From the cell containing the given text, extract its center point as [x, y] coordinate. 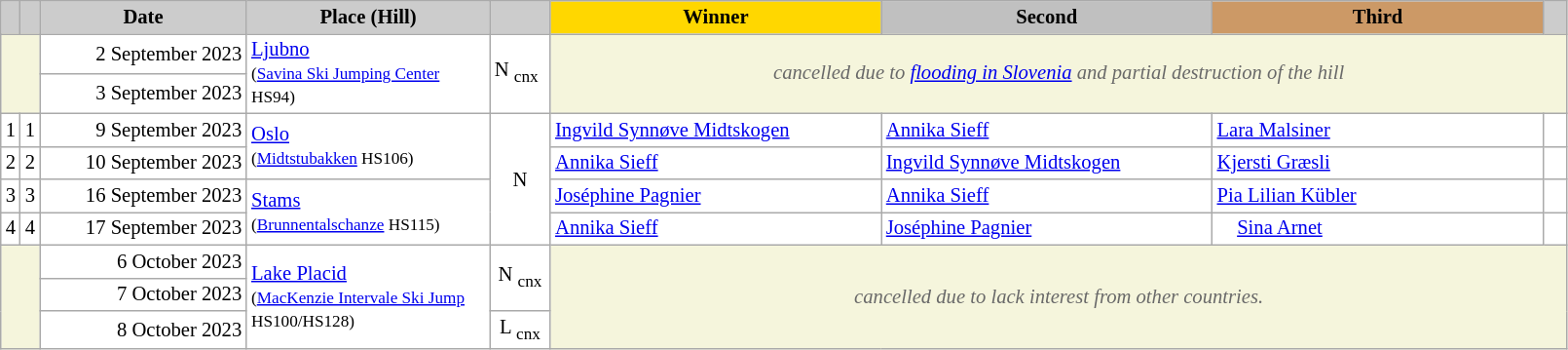
Place (Hill) [368, 17]
Lake Placid(MacKenzie Intervale Ski Jump HS100/HS128) [368, 296]
Date [143, 17]
7 October 2023 [143, 294]
3 September 2023 [143, 94]
Oslo(Midtstubakken HS106) [368, 146]
9 September 2023 [143, 130]
cancelled due to lack interest from other countries. [1059, 296]
8 October 2023 [143, 330]
Third [1378, 17]
Winner [716, 17]
Sina Arnet [1378, 228]
Pia Lilian Kübler [1378, 196]
6 October 2023 [143, 261]
Lara Malsiner [1378, 130]
Kjersti Græsli [1378, 163]
16 September 2023 [143, 196]
17 September 2023 [143, 228]
Second [1047, 17]
Stams(Brunnentalschanze HS115) [368, 213]
Ljubno(Savina Ski Jumping Center HS94) [368, 73]
N [520, 179]
2 September 2023 [143, 53]
10 September 2023 [143, 163]
L cnx [520, 330]
cancelled due to flooding in Slovenia and partial destruction of the hill [1059, 73]
